Provide the [x, y] coordinate of the cell's center where the given text is located.  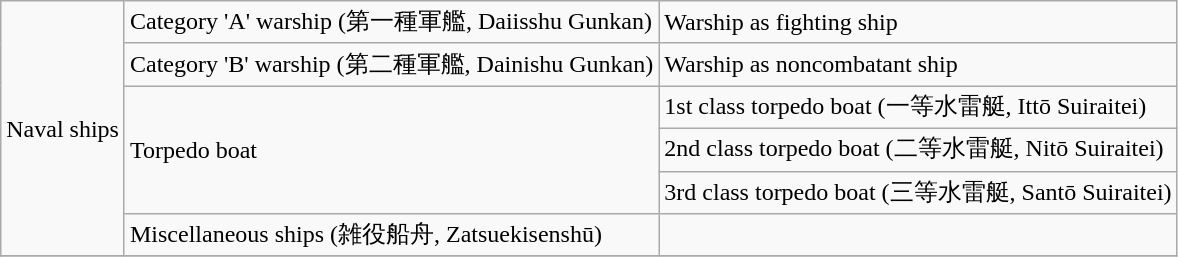
Warship as fighting ship [918, 22]
3rd class torpedo boat (三等水雷艇, Santō Suiraitei) [918, 192]
2nd class torpedo boat (二等水雷艇, Nitō Suiraitei) [918, 150]
Naval ships [63, 128]
Miscellaneous ships (雑役船舟, Zatsuekisenshū) [391, 236]
Torpedo boat [391, 150]
Category 'A' warship (第一種軍艦, Daiisshu Gunkan) [391, 22]
Warship as noncombatant ship [918, 64]
1st class torpedo boat (一等水雷艇, Ittō Suiraitei) [918, 108]
Category 'B' warship (第二種軍艦, Dainishu Gunkan) [391, 64]
